Detect which cell encompasses the target text, then output its (x, y) center coordinate. 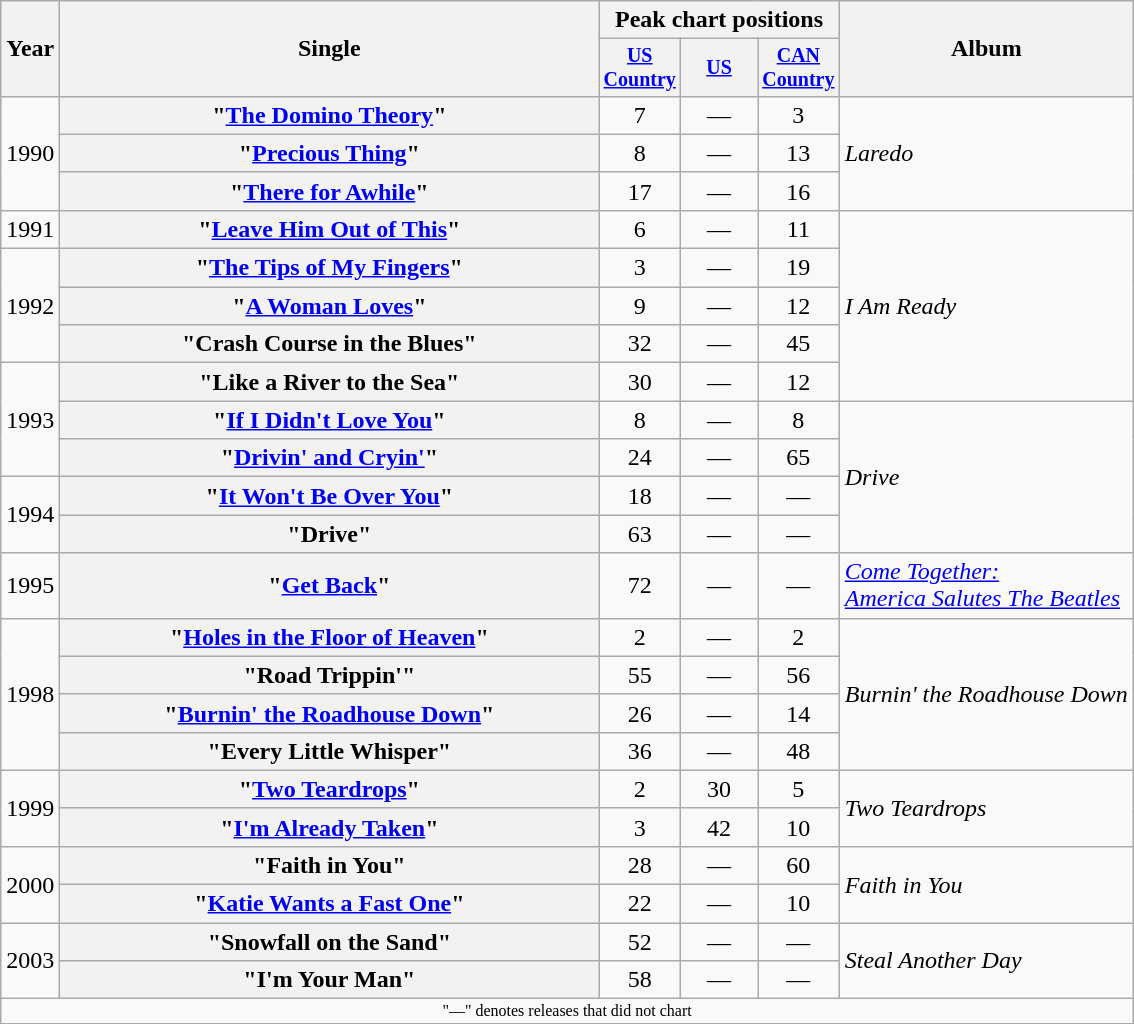
"Every Little Whisper" (330, 751)
Peak chart positions (719, 20)
"Precious Thing" (330, 153)
"A Woman Loves" (330, 306)
Steal Another Day (986, 961)
Year (30, 49)
72 (640, 586)
Single (330, 49)
"Drive" (330, 534)
1998 (30, 694)
18 (640, 496)
13 (799, 153)
Come Together:America Salutes The Beatles (986, 586)
1991 (30, 229)
US (720, 68)
26 (640, 713)
1994 (30, 515)
48 (799, 751)
Two Teardrops (986, 808)
1990 (30, 153)
"I'm Already Taken" (330, 827)
36 (640, 751)
1999 (30, 808)
"There for Awhile" (330, 191)
Drive (986, 477)
"Get Back" (330, 586)
58 (640, 980)
1992 (30, 306)
"If I Didn't Love You" (330, 420)
Album (986, 49)
2003 (30, 961)
"Katie Wants a Fast One" (330, 904)
"Drivin' and Cryin'" (330, 458)
"—" denotes releases that did not chart (568, 1011)
1993 (30, 420)
28 (640, 865)
24 (640, 458)
63 (640, 534)
56 (799, 675)
"Leave Him Out of This" (330, 229)
65 (799, 458)
14 (799, 713)
"Crash Course in the Blues" (330, 344)
5 (799, 789)
45 (799, 344)
"Road Trippin'" (330, 675)
"Two Teardrops" (330, 789)
"It Won't Be Over You" (330, 496)
"Holes in the Floor of Heaven" (330, 637)
19 (799, 268)
9 (640, 306)
6 (640, 229)
"Faith in You" (330, 865)
"Like a River to the Sea" (330, 382)
Laredo (986, 153)
55 (640, 675)
1995 (30, 586)
32 (640, 344)
I Am Ready (986, 305)
Faith in You (986, 884)
22 (640, 904)
CAN Country (799, 68)
Burnin' the Roadhouse Down (986, 694)
16 (799, 191)
"The Tips of My Fingers" (330, 268)
60 (799, 865)
2000 (30, 884)
US Country (640, 68)
52 (640, 942)
42 (720, 827)
17 (640, 191)
7 (640, 115)
"I'm Your Man" (330, 980)
"Snowfall on the Sand" (330, 942)
"The Domino Theory" (330, 115)
"Burnin' the Roadhouse Down" (330, 713)
11 (799, 229)
